Determine the [x, y] coordinate at the center of the cell enclosing the given text.  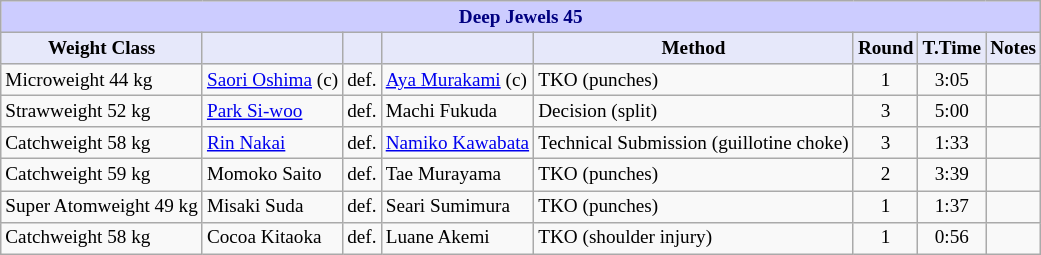
Weight Class [102, 48]
Catchweight 59 kg [102, 175]
Aya Murakami (c) [458, 80]
Machi Fukuda [458, 111]
Rin Nakai [272, 143]
5:00 [952, 111]
Misaki Suda [272, 206]
1:33 [952, 143]
3:39 [952, 175]
Microweight 44 kg [102, 80]
Decision (split) [694, 111]
2 [886, 175]
TKO (shoulder injury) [694, 238]
Strawweight 52 kg [102, 111]
1:37 [952, 206]
Notes [1014, 48]
Momoko Saito [272, 175]
Namiko Kawabata [458, 143]
Tae Murayama [458, 175]
Park Si-woo [272, 111]
Round [886, 48]
Method [694, 48]
Super Atomweight 49 kg [102, 206]
T.Time [952, 48]
Deep Jewels 45 [521, 17]
Saori Oshima (c) [272, 80]
0:56 [952, 238]
Seari Sumimura [458, 206]
Cocoa Kitaoka [272, 238]
Technical Submission (guillotine choke) [694, 143]
3:05 [952, 80]
Luane Akemi [458, 238]
